Search for the cell housing the specified text and yield its (x, y) center coordinate. 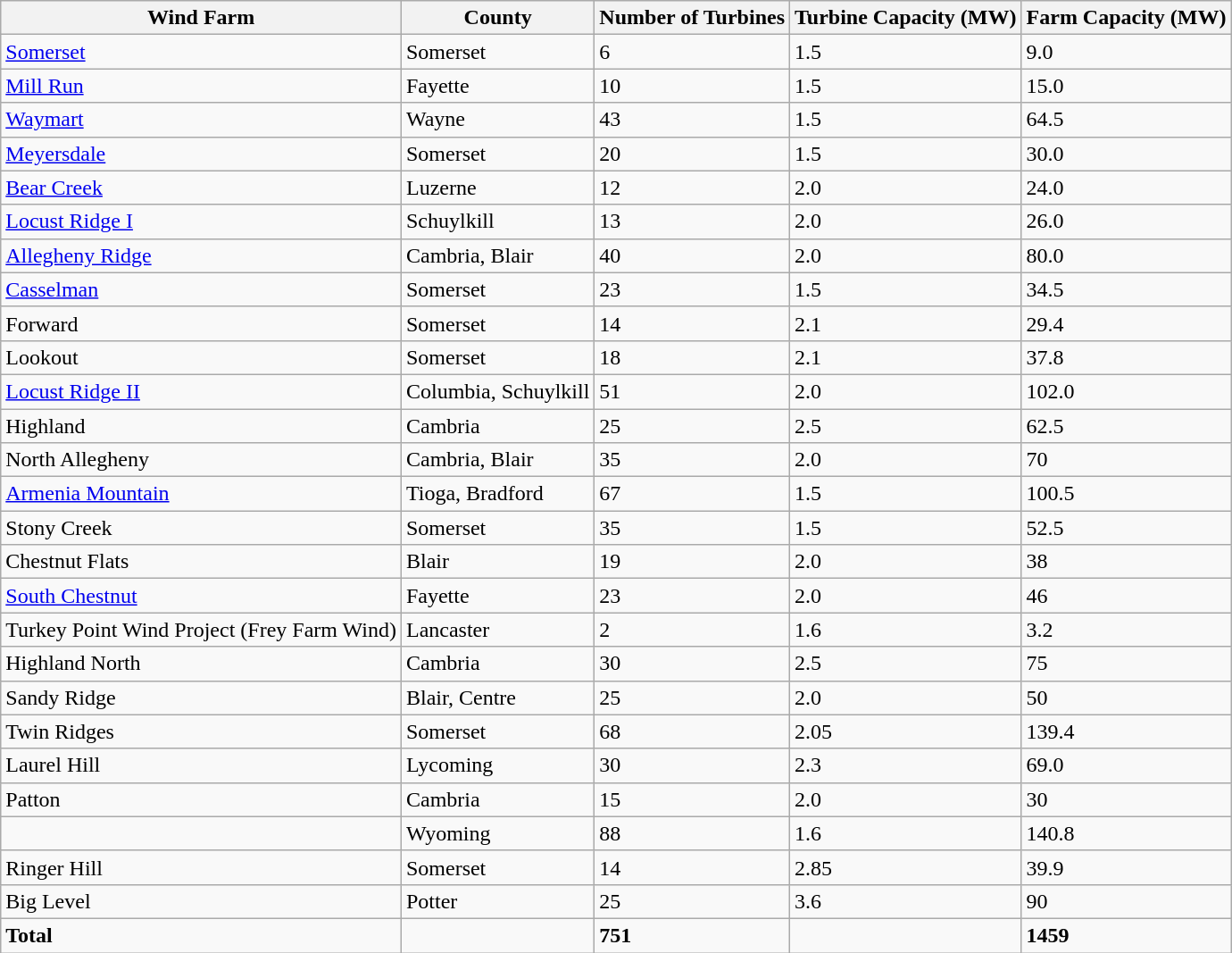
Twin Ridges (202, 731)
Columbia, Schuylkill (497, 391)
10 (693, 86)
3.6 (906, 901)
Luzerne (497, 188)
Locust Ridge I (202, 222)
North Allegheny (202, 460)
2 (693, 630)
62.5 (1127, 426)
Allegheny Ridge (202, 255)
102.0 (1127, 391)
43 (693, 120)
100.5 (1127, 494)
Tioga, Bradford (497, 494)
15.0 (1127, 86)
751 (693, 935)
Meyersdale (202, 154)
Schuylkill (497, 222)
6 (693, 52)
46 (1127, 596)
Patton (202, 799)
Stony Creek (202, 528)
1459 (1127, 935)
50 (1127, 698)
Farm Capacity (MW) (1127, 18)
Armenia Mountain (202, 494)
51 (693, 391)
Highland North (202, 664)
139.4 (1127, 731)
15 (693, 799)
Lancaster (497, 630)
64.5 (1127, 120)
Highland (202, 426)
19 (693, 562)
Laurel Hill (202, 765)
80.0 (1127, 255)
140.8 (1127, 833)
88 (693, 833)
Turkey Point Wind Project (Frey Farm Wind) (202, 630)
Turbine Capacity (MW) (906, 18)
52.5 (1127, 528)
2.3 (906, 765)
Wyoming (497, 833)
Blair (497, 562)
24.0 (1127, 188)
38 (1127, 562)
Ringer Hill (202, 867)
Number of Turbines (693, 18)
Total (202, 935)
Forward (202, 323)
34.5 (1127, 289)
75 (1127, 664)
37.8 (1127, 357)
90 (1127, 901)
Locust Ridge II (202, 391)
18 (693, 357)
Bear Creek (202, 188)
39.9 (1127, 867)
26.0 (1127, 222)
13 (693, 222)
Casselman (202, 289)
Blair, Centre (497, 698)
20 (693, 154)
Wayne (497, 120)
3.2 (1127, 630)
Lookout (202, 357)
2.05 (906, 731)
9.0 (1127, 52)
67 (693, 494)
29.4 (1127, 323)
68 (693, 731)
Potter (497, 901)
South Chestnut (202, 596)
69.0 (1127, 765)
2.85 (906, 867)
12 (693, 188)
30.0 (1127, 154)
County (497, 18)
Big Level (202, 901)
Waymart (202, 120)
40 (693, 255)
70 (1127, 460)
Chestnut Flats (202, 562)
Sandy Ridge (202, 698)
Wind Farm (202, 18)
Lycoming (497, 765)
Mill Run (202, 86)
